Search for the cell housing the specified text and yield its (x, y) center coordinate. 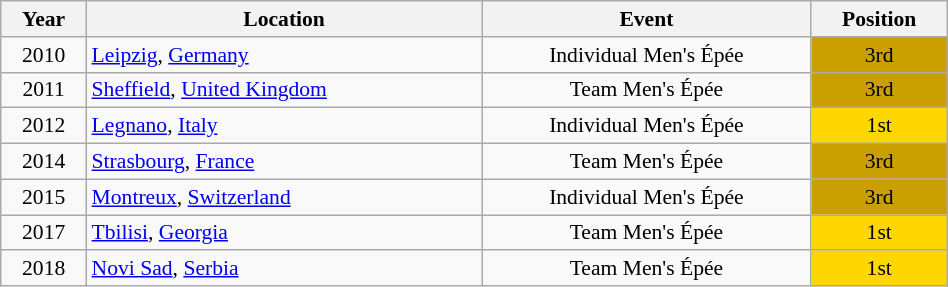
2010 (44, 55)
2017 (44, 233)
Strasbourg, France (284, 162)
Location (284, 19)
Position (879, 19)
2012 (44, 126)
Legnano, Italy (284, 126)
2011 (44, 90)
Sheffield, United Kingdom (284, 90)
Novi Sad, Serbia (284, 269)
2015 (44, 197)
Tbilisi, Georgia (284, 233)
2018 (44, 269)
Leipzig, Germany (284, 55)
Montreux, Switzerland (284, 197)
Event (647, 19)
2014 (44, 162)
Year (44, 19)
